Find where the given text appears and provide that cell's center as [X, Y] coordinate. 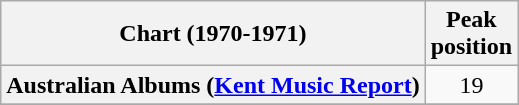
Australian Albums (Kent Music Report) [213, 85]
Chart (1970-1971) [213, 34]
Peakposition [471, 34]
19 [471, 85]
